Detect which cell encompasses the target text, then output its [x, y] center coordinate. 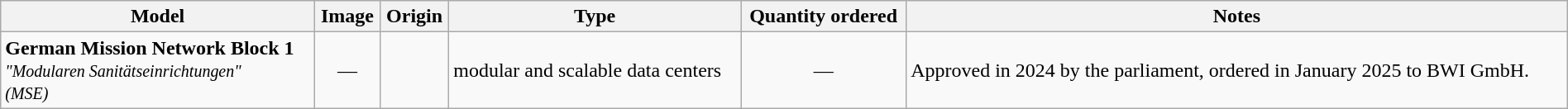
German Mission Network Block 1"Modularen Sanitätseinrichtungen"(MSE) [158, 70]
Type [595, 17]
Origin [414, 17]
Image [347, 17]
Notes [1237, 17]
Model [158, 17]
Approved in 2024 by the parliament, ordered in January 2025 to BWI GmbH. [1237, 70]
modular and scalable data centers [595, 70]
Quantity ordered [824, 17]
